Determine the (X, Y) coordinate at the center of the cell enclosing the given text.  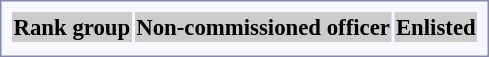
Rank group (72, 27)
Non-commissioned officer (264, 27)
Enlisted (436, 27)
